Detect which cell encompasses the target text, then output its (x, y) center coordinate. 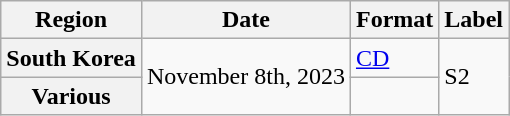
November 8th, 2023 (246, 77)
Various (72, 96)
CD (394, 58)
Date (246, 20)
S2 (474, 77)
Region (72, 20)
Format (394, 20)
Label (474, 20)
South Korea (72, 58)
